Return (x, y) of the center of cell containing provided text 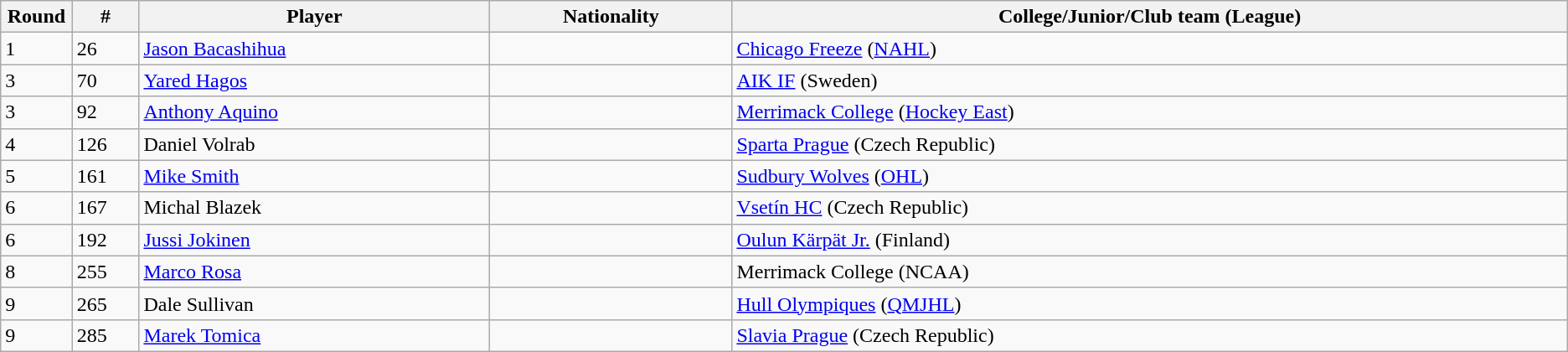
Michal Blazek (315, 208)
Dale Sullivan (315, 303)
Mike Smith (315, 176)
192 (106, 240)
Sudbury Wolves (OHL) (1149, 176)
1 (37, 49)
Jason Bacashihua (315, 49)
92 (106, 112)
AIK IF (Sweden) (1149, 80)
Player (315, 17)
College/Junior/Club team (League) (1149, 17)
5 (37, 176)
Nationality (611, 17)
161 (106, 176)
# (106, 17)
Marco Rosa (315, 272)
4 (37, 144)
26 (106, 49)
Jussi Jokinen (315, 240)
Vsetín HC (Czech Republic) (1149, 208)
285 (106, 335)
265 (106, 303)
Slavia Prague (Czech Republic) (1149, 335)
Sparta Prague (Czech Republic) (1149, 144)
8 (37, 272)
Merrimack College (Hockey East) (1149, 112)
167 (106, 208)
Oulun Kärpät Jr. (Finland) (1149, 240)
126 (106, 144)
Hull Olympiques (QMJHL) (1149, 303)
Yared Hagos (315, 80)
Anthony Aquino (315, 112)
70 (106, 80)
Merrimack College (NCAA) (1149, 272)
Round (37, 17)
255 (106, 272)
Chicago Freeze (NAHL) (1149, 49)
Daniel Volrab (315, 144)
Marek Tomica (315, 335)
